Pinpoint the cell where the given text exists, returning its (X, Y) midpoint coordinate. 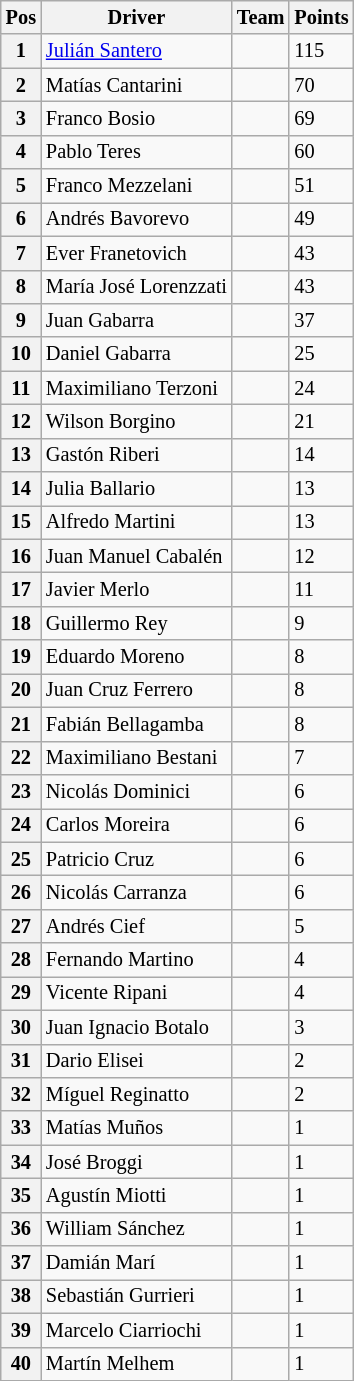
Sebastián Gurrieri (136, 1296)
Martín Melhem (136, 1364)
60 (321, 152)
Wilson Borgino (136, 421)
Fabián Bellagamba (136, 724)
Juan Ignacio Botalo (136, 1027)
Driver (136, 17)
Matías Cantarini (136, 85)
115 (321, 51)
Míguel Reginatto (136, 1094)
Fernando Martino (136, 960)
Maximiliano Bestani (136, 758)
36 (21, 1229)
69 (321, 118)
49 (321, 219)
28 (21, 960)
17 (21, 589)
Agustín Miotti (136, 1195)
Points (321, 17)
38 (21, 1296)
34 (21, 1162)
Nicolás Carranza (136, 892)
23 (21, 791)
27 (21, 926)
35 (21, 1195)
31 (21, 1061)
29 (21, 993)
Javier Merlo (136, 589)
Carlos Moreira (136, 825)
Damián Marí (136, 1263)
José Broggi (136, 1162)
Juan Gabarra (136, 320)
40 (21, 1364)
Juan Cruz Ferrero (136, 690)
Julia Ballario (136, 489)
32 (21, 1094)
Juan Manuel Cabalén (136, 556)
Maximiliano Terzoni (136, 388)
30 (21, 1027)
39 (21, 1330)
Dario Elisei (136, 1061)
Franco Mezzelani (136, 186)
Team (261, 17)
Gastón Riberi (136, 455)
26 (21, 892)
Matías Muños (136, 1128)
Daniel Gabarra (136, 354)
51 (321, 186)
Pos (21, 17)
Andrés Bavorevo (136, 219)
William Sánchez (136, 1229)
22 (21, 758)
Alfredo Martini (136, 522)
María José Lorenzzati (136, 287)
Guillermo Rey (136, 623)
Pablo Teres (136, 152)
20 (21, 690)
18 (21, 623)
Ever Franetovich (136, 253)
16 (21, 556)
Eduardo Moreno (136, 657)
Andrés Cief (136, 926)
Julián Santero (136, 51)
Marcelo Ciarriochi (136, 1330)
70 (321, 85)
Franco Bosio (136, 118)
Nicolás Dominici (136, 791)
Patricio Cruz (136, 859)
33 (21, 1128)
Vicente Ripani (136, 993)
15 (21, 522)
10 (21, 354)
19 (21, 657)
